Identify which cell holds the provided text, then report its [X, Y] central coordinate. 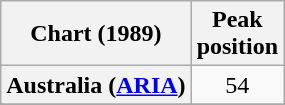
Australia (ARIA) [96, 85]
54 [237, 85]
Chart (1989) [96, 34]
Peakposition [237, 34]
